Provide the [X, Y] coordinate of the cell's center where the given text is located.  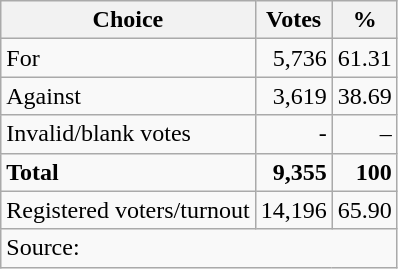
Total [128, 172]
14,196 [294, 210]
100 [364, 172]
61.31 [364, 58]
– [364, 134]
9,355 [294, 172]
65.90 [364, 210]
Against [128, 96]
Choice [128, 20]
Source: [199, 248]
Registered voters/turnout [128, 210]
5,736 [294, 58]
Invalid/blank votes [128, 134]
Votes [294, 20]
3,619 [294, 96]
38.69 [364, 96]
- [294, 134]
% [364, 20]
For [128, 58]
